For the text-containing cell, return its midpoint in [X, Y] coordinate format. 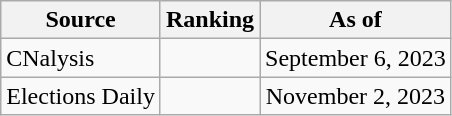
Elections Daily [81, 96]
As of [356, 20]
September 6, 2023 [356, 58]
November 2, 2023 [356, 96]
Source [81, 20]
Ranking [210, 20]
CNalysis [81, 58]
